Return the (X, Y) coordinate for the center point of the cell that contains the specified text.  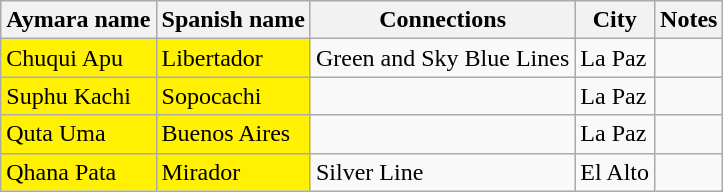
Green and Sky Blue Lines (442, 58)
Sopocachi (233, 96)
Suphu Kachi (78, 96)
Notes (689, 20)
Quta Uma (78, 134)
Qhana Pata (78, 172)
Buenos Aires (233, 134)
Libertador (233, 58)
Spanish name (233, 20)
Aymara name (78, 20)
City (615, 20)
El Alto (615, 172)
Silver Line (442, 172)
Chuqui Apu (78, 58)
Connections (442, 20)
Mirador (233, 172)
